Search for the cell housing the specified text and yield its [X, Y] center coordinate. 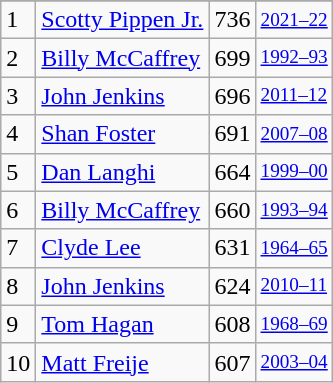
2021–22 [294, 20]
2003–04 [294, 362]
2010–11 [294, 286]
3 [18, 96]
1992–93 [294, 58]
624 [232, 286]
9 [18, 324]
2 [18, 58]
8 [18, 286]
2011–12 [294, 96]
Tom Hagan [122, 324]
Matt Freije [122, 362]
1993–94 [294, 210]
1968–69 [294, 324]
736 [232, 20]
Dan Langhi [122, 172]
Shan Foster [122, 134]
7 [18, 248]
10 [18, 362]
4 [18, 134]
1 [18, 20]
699 [232, 58]
1964–65 [294, 248]
607 [232, 362]
2007–08 [294, 134]
5 [18, 172]
696 [232, 96]
691 [232, 134]
631 [232, 248]
Scotty Pippen Jr. [122, 20]
6 [18, 210]
608 [232, 324]
1999–00 [294, 172]
664 [232, 172]
Clyde Lee [122, 248]
660 [232, 210]
